Locate the cell with the specified text and output its (X, Y) center coordinate. 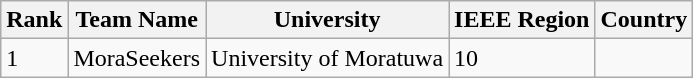
University (328, 20)
University of Moratuwa (328, 58)
10 (522, 58)
Rank (34, 20)
IEEE Region (522, 20)
MoraSeekers (137, 58)
1 (34, 58)
Country (644, 20)
Team Name (137, 20)
